Scan for the cell matching the given text and deliver its [x, y] coordinate at center. 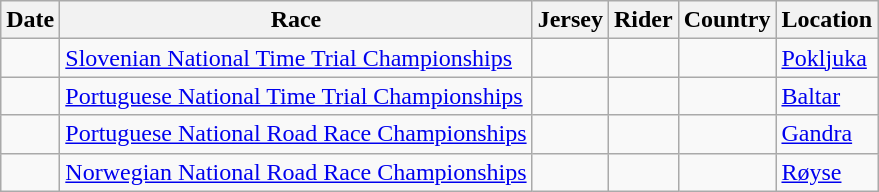
Røyse [827, 172]
Country [727, 20]
Baltar [827, 96]
Norwegian National Road Race Championships [296, 172]
Location [827, 20]
Portuguese National Road Race Championships [296, 134]
Gandra [827, 134]
Race [296, 20]
Portuguese National Time Trial Championships [296, 96]
Pokljuka [827, 58]
Jersey [570, 20]
Rider [643, 20]
Slovenian National Time Trial Championships [296, 58]
Date [30, 20]
